Search for the cell housing the specified text and yield its (x, y) center coordinate. 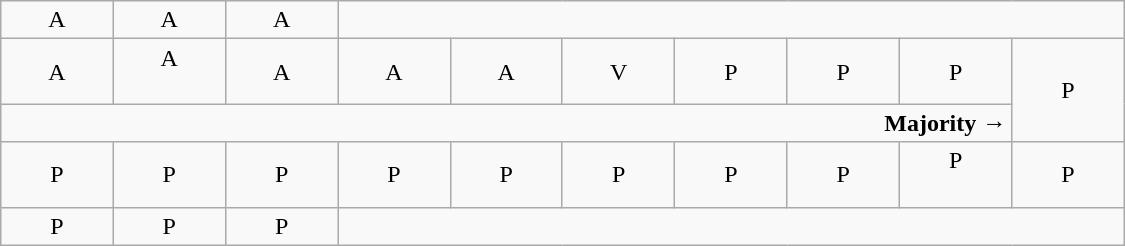
V (618, 72)
Majority → (506, 123)
